Pinpoint the cell where the given text exists, returning its [x, y] midpoint coordinate. 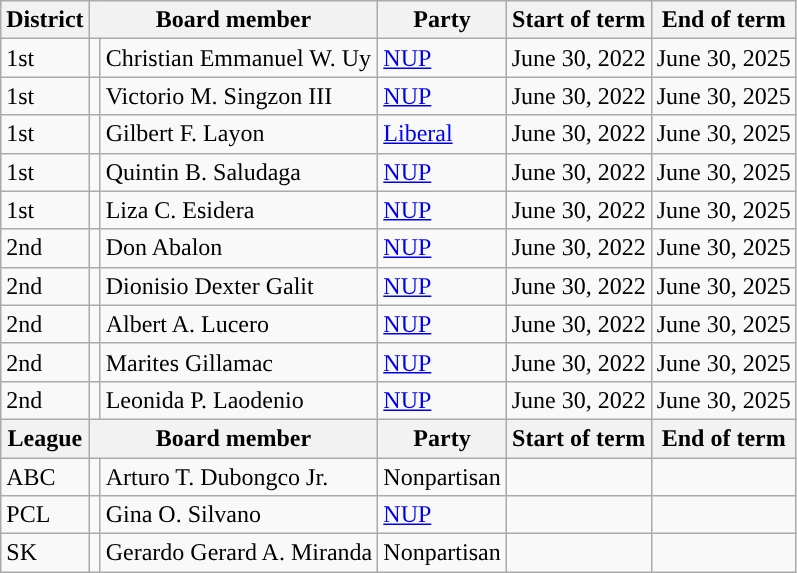
Marites Gillamac [239, 362]
Gilbert F. Layon [239, 134]
League [45, 438]
Leonida P. Laodenio [239, 400]
Liza C. Esidera [239, 210]
Gina O. Silvano [239, 515]
Christian Emmanuel W. Uy [239, 58]
Don Abalon [239, 248]
PCL [45, 515]
ABC [45, 477]
Arturo T. Dubongco Jr. [239, 477]
Quintin B. Saludaga [239, 172]
Albert A. Lucero [239, 324]
Dionisio Dexter Galit [239, 286]
Liberal [442, 134]
District [45, 20]
SK [45, 553]
Victorio M. Singzon III [239, 96]
Gerardo Gerard A. Miranda [239, 553]
